Output the (X, Y) coordinate of the center of the cell containing the given text.  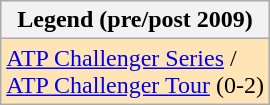
Legend (pre/post 2009) (136, 20)
ATP Challenger Series /ATP Challenger Tour (0-2) (136, 72)
